Locate the cell with the specified text and output its (x, y) center coordinate. 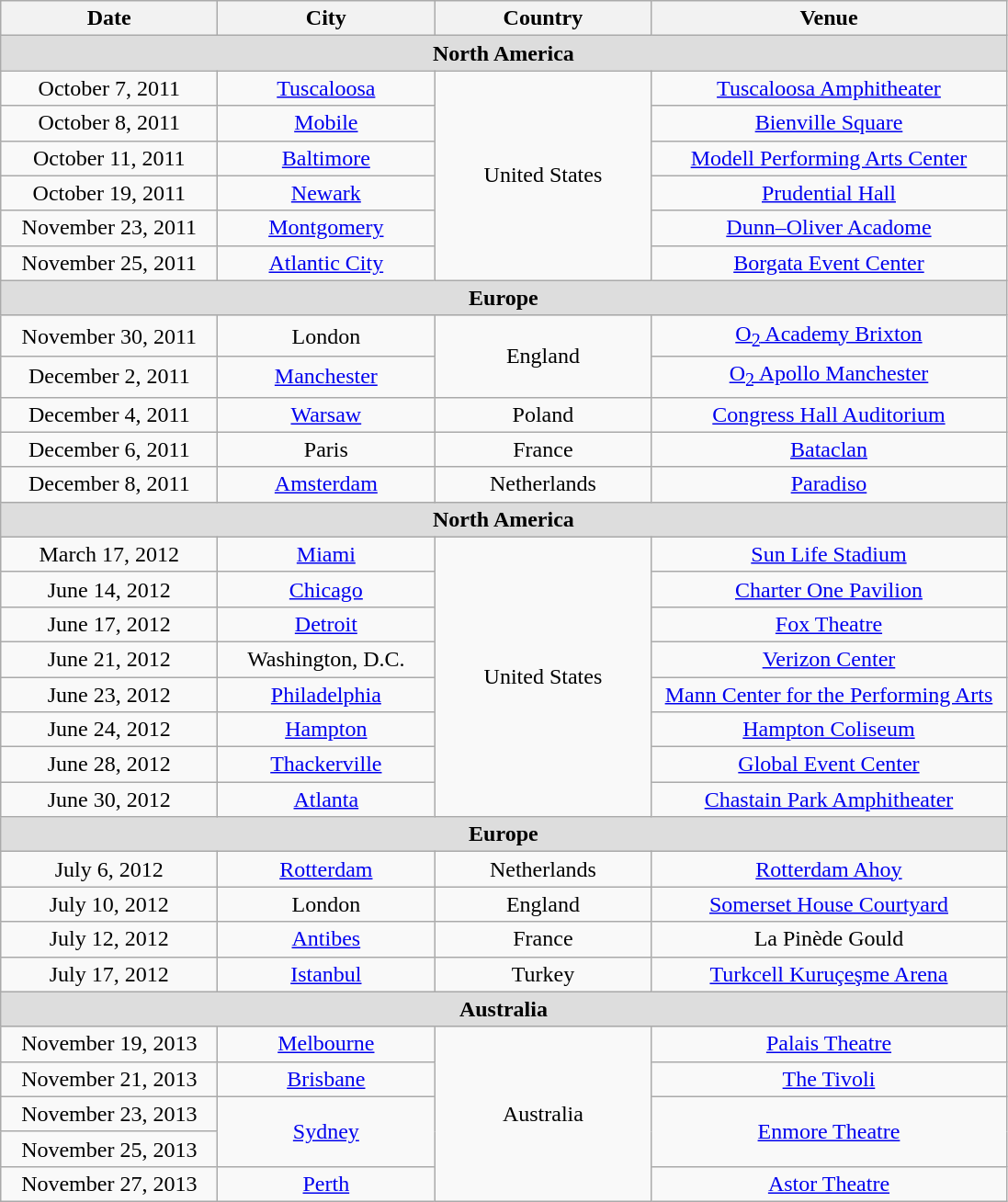
Bataclan (829, 449)
Atlanta (326, 799)
Bienville Square (829, 123)
Philadelphia (326, 694)
Rotterdam (326, 869)
November 23, 2013 (109, 1114)
O2 Academy Brixton (829, 335)
July 17, 2012 (109, 974)
October 19, 2011 (109, 193)
Verizon Center (829, 659)
The Tivoli (829, 1079)
July 6, 2012 (109, 869)
November 19, 2013 (109, 1044)
December 8, 2011 (109, 484)
Istanbul (326, 974)
November 23, 2011 (109, 228)
December 2, 2011 (109, 377)
November 25, 2013 (109, 1149)
Congress Hall Auditorium (829, 414)
June 24, 2012 (109, 730)
Dunn–Oliver Acadome (829, 228)
Hampton Coliseum (829, 730)
City (326, 18)
December 4, 2011 (109, 414)
Somerset House Courtyard (829, 904)
Date (109, 18)
June 17, 2012 (109, 624)
Brisbane (326, 1079)
Manchester (326, 377)
Poland (543, 414)
Turkcell Kuruçeşme Arena (829, 974)
Turkey (543, 974)
June 21, 2012 (109, 659)
Modell Performing Arts Center (829, 158)
Astor Theatre (829, 1184)
October 11, 2011 (109, 158)
March 17, 2012 (109, 554)
Sun Life Stadium (829, 554)
Fox Theatre (829, 624)
October 7, 2011 (109, 88)
Prudential Hall (829, 193)
Amsterdam (326, 484)
July 10, 2012 (109, 904)
Baltimore (326, 158)
Mann Center for the Performing Arts (829, 694)
October 8, 2011 (109, 123)
Sydney (326, 1131)
Detroit (326, 624)
November 25, 2011 (109, 263)
June 23, 2012 (109, 694)
Newark (326, 193)
November 30, 2011 (109, 335)
June 28, 2012 (109, 765)
Miami (326, 554)
Mobile (326, 123)
June 30, 2012 (109, 799)
Tuscaloosa (326, 88)
Atlantic City (326, 263)
Borgata Event Center (829, 263)
Tuscaloosa Amphitheater (829, 88)
Rotterdam Ahoy (829, 869)
Global Event Center (829, 765)
Country (543, 18)
Washington, D.C. (326, 659)
Palais Theatre (829, 1044)
O2 Apollo Manchester (829, 377)
Venue (829, 18)
Enmore Theatre (829, 1131)
December 6, 2011 (109, 449)
Hampton (326, 730)
June 14, 2012 (109, 589)
Warsaw (326, 414)
November 27, 2013 (109, 1184)
Paris (326, 449)
Montgomery (326, 228)
Melbourne (326, 1044)
La Pinède Gould (829, 939)
November 21, 2013 (109, 1079)
Thackerville (326, 765)
Chicago (326, 589)
Paradiso (829, 484)
Charter One Pavilion (829, 589)
Chastain Park Amphitheater (829, 799)
Perth (326, 1184)
July 12, 2012 (109, 939)
Antibes (326, 939)
